For the text-containing cell, return its midpoint in [X, Y] coordinate format. 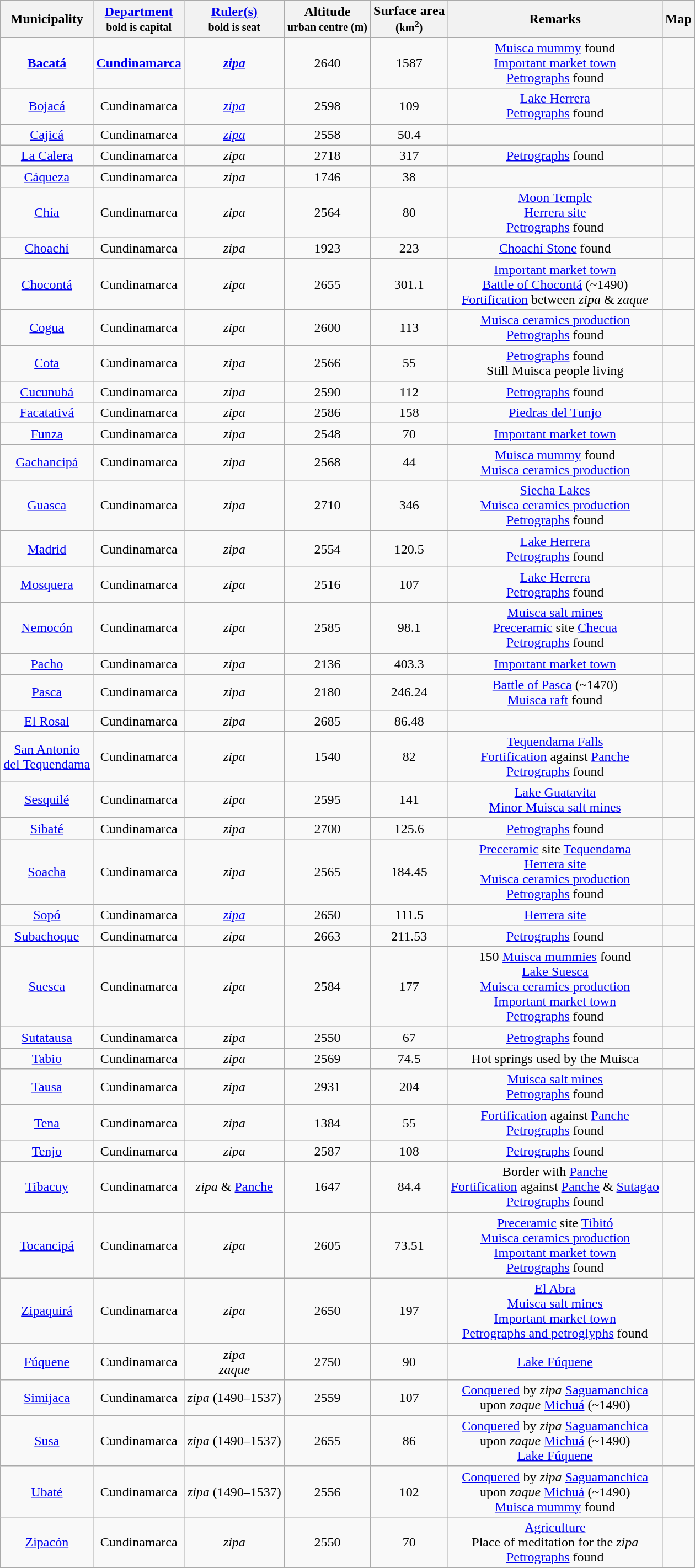
Gachancipá [47, 462]
317 [409, 155]
Muisca salt minesPetrographs found [555, 1087]
74.5 [409, 1059]
Chocontá [47, 284]
Tocancipá [47, 1245]
1540 [327, 756]
Bacatá [47, 63]
Conquered by zipa Saguamanchicaupon zaque Michuá (~1490)Muisca mummy found [555, 1491]
Zipacón [47, 1542]
Ubaté [47, 1491]
zipazaque [234, 1362]
2516 [327, 584]
2566 [327, 364]
Cota [47, 364]
Municipality [47, 19]
197 [409, 1311]
Choachí [47, 248]
150 Muisca mummies foundLake SuescaMuisca ceramics productionImportant market townPetrographs found [555, 987]
102 [409, 1491]
Petrographs foundStill Muisca people living [555, 364]
109 [409, 106]
Altitudeurban centre (m) [327, 19]
80 [409, 212]
2585 [327, 628]
Preceramic site TibitóMuisca ceramics productionImportant market townPetrographs found [555, 1245]
AgriculturePlace of meditation for the zipaPetrographs found [555, 1542]
Conquered by zipa Saguamanchicaupon zaque Michuá (~1490)Lake Fúquene [555, 1441]
Chía [47, 212]
Sutatausa [47, 1038]
Surface area(km2) [409, 19]
Sopó [47, 915]
2548 [327, 434]
zipa & Panche [234, 1187]
1647 [327, 1187]
38 [409, 176]
2595 [327, 799]
Fortification against PanchePetrographs found [555, 1123]
Lake GuatavitaMinor Muisca salt mines [555, 799]
141 [409, 799]
Bojacá [47, 106]
67 [409, 1038]
Hot springs used by the Muisca [555, 1059]
Pasca [47, 692]
2556 [327, 1491]
1384 [327, 1123]
El Rosal [47, 721]
2605 [327, 1245]
113 [409, 327]
2587 [327, 1151]
108 [409, 1151]
San Antoniodel Tequendama [47, 756]
Funza [47, 434]
Herrera site [555, 915]
211.53 [409, 936]
Zipaquirá [47, 1311]
La Calera [47, 155]
Tequendama FallsFortification against PanchePetrographs found [555, 756]
Muisca ceramics productionPetrographs found [555, 327]
86 [409, 1441]
Suesca [47, 987]
84.4 [409, 1187]
1923 [327, 248]
Tausa [47, 1087]
2565 [327, 871]
2600 [327, 327]
2554 [327, 549]
Facatativá [47, 413]
301.1 [409, 284]
Nemocón [47, 628]
Tena [47, 1123]
2136 [327, 664]
223 [409, 248]
2718 [327, 155]
2584 [327, 987]
Tenjo [47, 1151]
50.4 [409, 135]
Susa [47, 1441]
2640 [327, 63]
184.45 [409, 871]
Battle of Pasca (~1470)Muisca raft found [555, 692]
Moon TempleHerrera sitePetrographs found [555, 212]
Muisca mummy foundImportant market townPetrographs found [555, 63]
Choachí Stone found [555, 248]
403.3 [409, 664]
Subachoque [47, 936]
112 [409, 392]
1746 [327, 176]
2685 [327, 721]
2564 [327, 212]
Important market townBattle of Chocontá (~1490)Fortification between zipa & zaque [555, 284]
Soacha [47, 871]
Pacho [47, 664]
98.1 [409, 628]
Muisca salt minesPreceramic site ChecuaPetrographs found [555, 628]
El AbraMuisca salt minesImportant market townPetrographs and petroglyphs found [555, 1311]
2558 [327, 135]
Remarks [555, 19]
Cajicá [47, 135]
Ruler(s)bold is seat [234, 19]
120.5 [409, 549]
2700 [327, 828]
Map [678, 19]
86.48 [409, 721]
Siecha LakesMuisca ceramics productionPetrographs found [555, 506]
177 [409, 987]
2663 [327, 936]
Mosquera [47, 584]
2559 [327, 1397]
Simijaca [47, 1397]
Sibaté [47, 828]
246.24 [409, 692]
158 [409, 413]
Tibacuy [47, 1187]
2568 [327, 462]
82 [409, 756]
2598 [327, 106]
204 [409, 1087]
2931 [327, 1087]
Lake Fúquene [555, 1362]
Guasca [47, 506]
Border with PancheFortification against Panche & SutagaoPetrographs found [555, 1187]
Fúquene [47, 1362]
1587 [409, 63]
2710 [327, 506]
111.5 [409, 915]
2586 [327, 413]
Cáqueza [47, 176]
Madrid [47, 549]
Departmentbold is capital [139, 19]
Preceramic site TequendamaHerrera siteMuisca ceramics productionPetrographs found [555, 871]
Tabio [47, 1059]
2750 [327, 1362]
2180 [327, 692]
90 [409, 1362]
Cogua [47, 327]
Cucunubá [47, 392]
Conquered by zipa Saguamanchicaupon zaque Michuá (~1490) [555, 1397]
Piedras del Tunjo [555, 413]
Sesquilé [47, 799]
Muisca mummy foundMuisca ceramics production [555, 462]
346 [409, 506]
125.6 [409, 828]
73.51 [409, 1245]
44 [409, 462]
2569 [327, 1059]
2590 [327, 392]
